Find where the given text appears and provide that cell's center as (X, Y) coordinate. 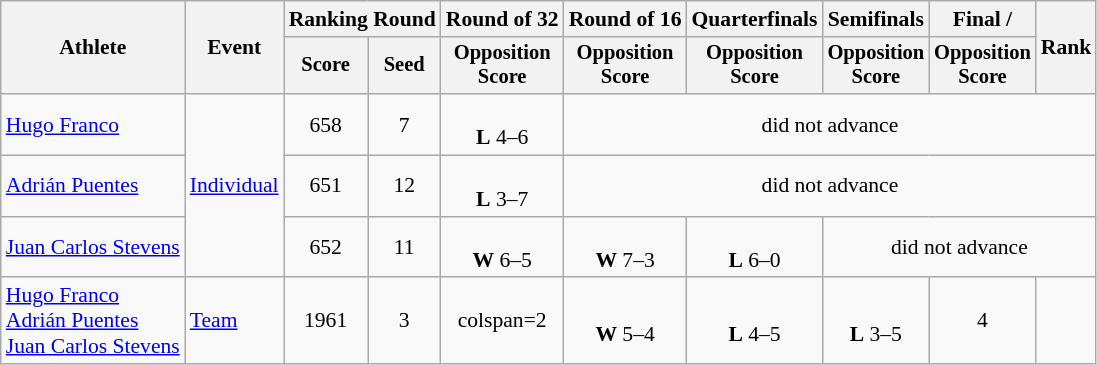
Event (234, 48)
11 (404, 248)
Quarterfinals (755, 19)
Hugo FrancoAdrián PuentesJuan Carlos Stevens (93, 322)
652 (326, 248)
Seed (404, 66)
Juan Carlos Stevens (93, 248)
W 7–3 (626, 248)
Semifinals (876, 19)
Adrián Puentes (93, 186)
Round of 16 (626, 19)
W 5–4 (626, 322)
Individual (234, 186)
colspan=2 (502, 322)
L 4–6 (502, 124)
Team (234, 322)
7 (404, 124)
Athlete (93, 48)
W 6–5 (502, 248)
L 6–0 (755, 248)
658 (326, 124)
3 (404, 322)
4 (982, 322)
L 4–5 (755, 322)
L 3–7 (502, 186)
Ranking Round (362, 19)
651 (326, 186)
1961 (326, 322)
Hugo Franco (93, 124)
Final / (982, 19)
Score (326, 66)
L 3–5 (876, 322)
Rank (1066, 48)
12 (404, 186)
Round of 32 (502, 19)
